Capture the cell that displays the provided text and extract its (x, y) central coordinate. 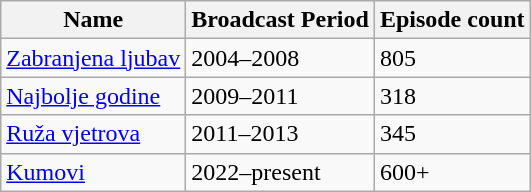
Episode count (452, 20)
Ruža vjetrova (94, 134)
2009–2011 (280, 96)
345 (452, 134)
600+ (452, 172)
Name (94, 20)
Kumovi (94, 172)
2022–present (280, 172)
2004–2008 (280, 58)
Najbolje godine (94, 96)
Zabranjena ljubav (94, 58)
805 (452, 58)
2011–2013 (280, 134)
Broadcast Period (280, 20)
318 (452, 96)
